Pinpoint the cell where the given text exists, returning its (X, Y) midpoint coordinate. 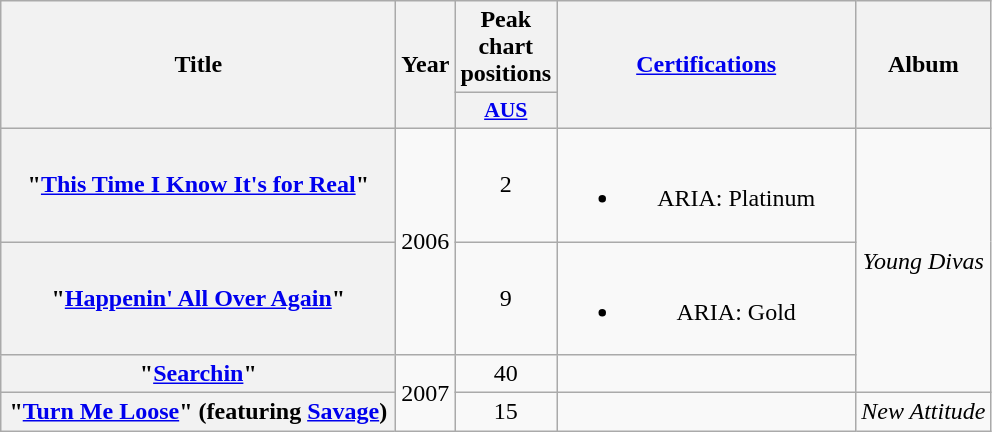
Certifications (706, 65)
Year (426, 65)
ARIA: Platinum (706, 184)
AUS (506, 111)
Title (198, 65)
2 (506, 184)
Young Divas (924, 260)
"Searchin" (198, 374)
2006 (426, 241)
2007 (426, 393)
"This Time I Know It's for Real" (198, 184)
40 (506, 374)
"Turn Me Loose" (featuring Savage) (198, 412)
15 (506, 412)
"Happenin' All Over Again" (198, 298)
9 (506, 298)
New Attitude (924, 412)
ARIA: Gold (706, 298)
Peak chart positions (506, 47)
Album (924, 65)
